Locate the cell with the specified text and output its (x, y) center coordinate. 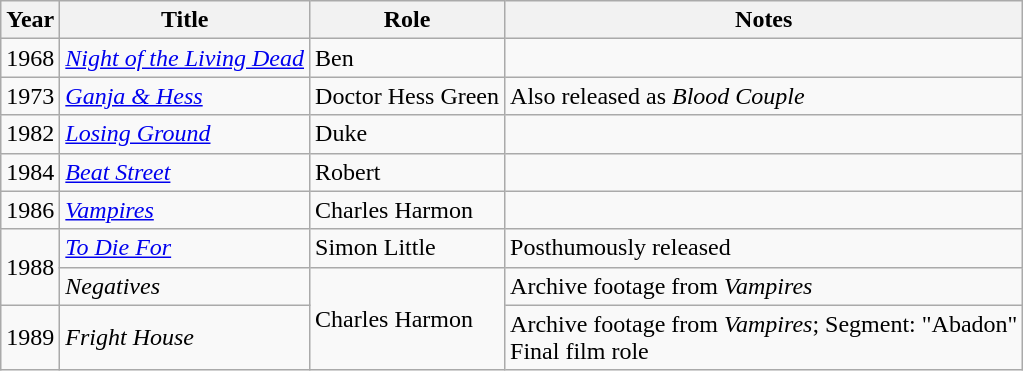
Fright House (185, 338)
Role (408, 20)
1982 (30, 134)
Ganja & Hess (185, 96)
Also released as Blood Couple (764, 96)
Notes (764, 20)
Losing Ground (185, 134)
Robert (408, 172)
To Die For (185, 248)
Night of the Living Dead (185, 58)
1988 (30, 267)
Negatives (185, 286)
Vampires (185, 210)
1973 (30, 96)
Posthumously released (764, 248)
Ben (408, 58)
Year (30, 20)
1968 (30, 58)
Simon Little (408, 248)
Archive footage from Vampires; Segment: "Abadon"Final film role (764, 338)
1986 (30, 210)
1984 (30, 172)
Archive footage from Vampires (764, 286)
1989 (30, 338)
Title (185, 20)
Duke (408, 134)
Doctor Hess Green (408, 96)
Beat Street (185, 172)
